Extract the [X, Y] coordinate from the center of the cell holding the provided text.  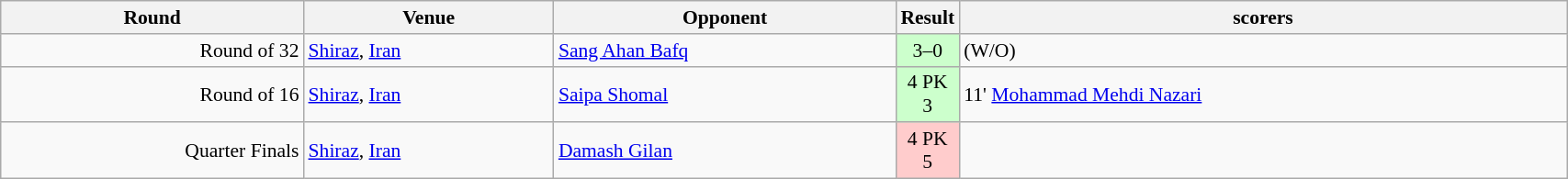
11' Mohammad Mehdi Nazari [1262, 94]
Round of 32 [152, 50]
3–0 [928, 50]
scorers [1262, 17]
(W/O) [1262, 50]
4 PK 3 [928, 94]
Venue [429, 17]
Round [152, 17]
Quarter Finals [152, 151]
4 PK 5 [928, 151]
Damash Gilan [726, 151]
Sang Ahan Bafq [726, 50]
Round of 16 [152, 94]
Result [928, 17]
Opponent [726, 17]
Saipa Shomal [726, 94]
